Identify which cell holds the provided text, then report its [X, Y] central coordinate. 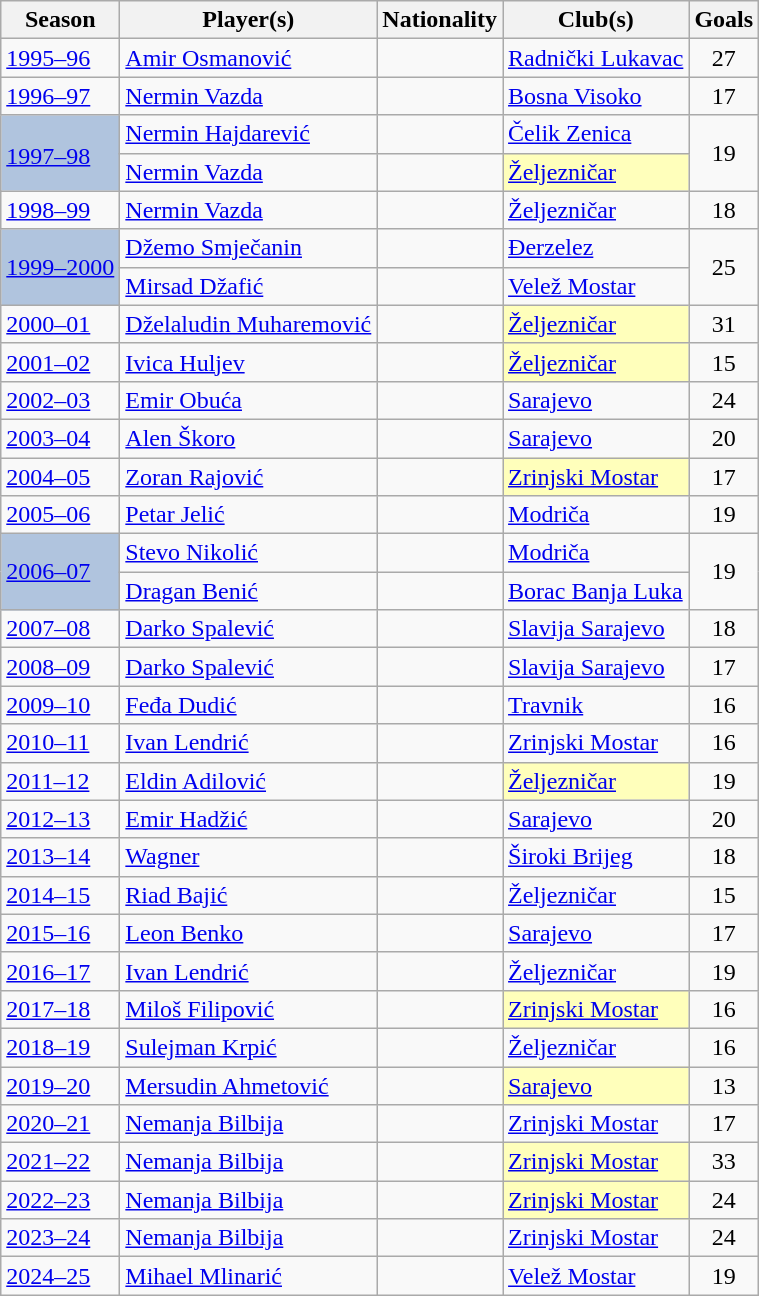
1999–2000 [60, 267]
2010–11 [60, 743]
Mihael Mlinarić [248, 1276]
Goals [724, 20]
Travnik [596, 705]
1997–98 [60, 153]
Mersudin Ahmetović [248, 1085]
2002–03 [60, 400]
Bosna Visoko [596, 96]
2005–06 [60, 515]
2003–04 [60, 438]
2020–21 [60, 1124]
Alen Škoro [248, 438]
2024–25 [60, 1276]
Season [60, 20]
Borac Banja Luka [596, 591]
2001–02 [60, 362]
25 [724, 267]
2006–07 [60, 572]
Mirsad Džafić [248, 286]
2023–24 [60, 1238]
Sulejman Krpić [248, 1047]
Nationality [440, 20]
2014–15 [60, 895]
Club(s) [596, 20]
Emir Obuća [248, 400]
2017–18 [60, 1009]
Petar Jelić [248, 515]
Radnički Lukavac [596, 58]
13 [724, 1085]
2008–09 [60, 667]
Nermin Hajdarević [248, 134]
Džemo Smječanin [248, 248]
Player(s) [248, 20]
Đerzelez [596, 248]
Feđa Dudić [248, 705]
Široki Brijeg [596, 857]
2004–05 [60, 477]
2022–23 [60, 1200]
Miloš Filipović [248, 1009]
2012–13 [60, 819]
2019–20 [60, 1085]
2013–14 [60, 857]
1996–97 [60, 96]
Eldin Adilović [248, 781]
Riad Bajić [248, 895]
2011–12 [60, 781]
Stevo Nikolić [248, 553]
2021–22 [60, 1162]
Dželaludin Muharemović [248, 324]
31 [724, 324]
1995–96 [60, 58]
2015–16 [60, 933]
Amir Osmanović [248, 58]
Emir Hadžić [248, 819]
2016–17 [60, 971]
Dragan Benić [248, 591]
Wagner [248, 857]
2018–19 [60, 1047]
2007–08 [60, 629]
Zoran Rajović [248, 477]
Ivica Huljev [248, 362]
33 [724, 1162]
2009–10 [60, 705]
Leon Benko [248, 933]
2000–01 [60, 324]
27 [724, 58]
Čelik Zenica [596, 134]
1998–99 [60, 210]
